Locate the cell with the specified text and output its [x, y] center coordinate. 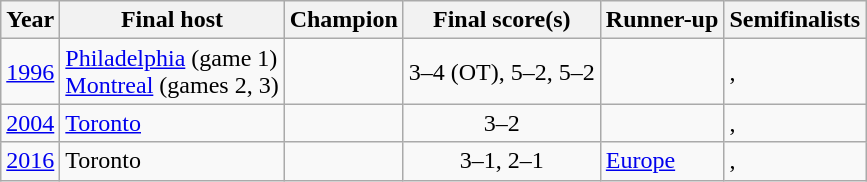
Semifinalists [795, 20]
2016 [30, 161]
Final score(s) [502, 20]
Year [30, 20]
3–2 [502, 123]
2004 [30, 123]
1996 [30, 72]
Philadelphia (game 1) Montreal (games 2, 3) [172, 72]
3–4 (OT), 5–2, 5–2 [502, 72]
Final host [172, 20]
Runner-up [662, 20]
3–1, 2–1 [502, 161]
Europe [662, 161]
Champion [344, 20]
